Determine the [x, y] coordinate at the center of the cell enclosing the given text.  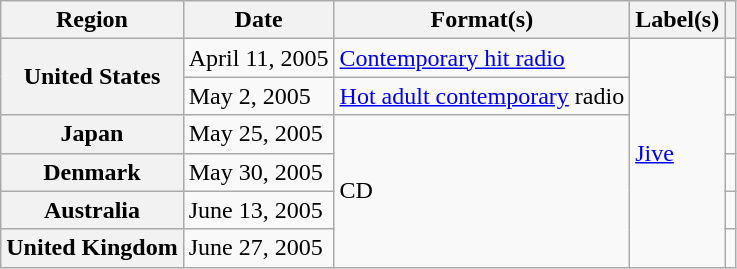
May 2, 2005 [258, 96]
Date [258, 20]
April 11, 2005 [258, 58]
June 27, 2005 [258, 248]
Denmark [92, 172]
June 13, 2005 [258, 210]
Label(s) [678, 20]
Region [92, 20]
Format(s) [482, 20]
May 30, 2005 [258, 172]
Contemporary hit radio [482, 58]
United Kingdom [92, 248]
United States [92, 77]
Hot adult contemporary radio [482, 96]
Japan [92, 134]
Jive [678, 153]
May 25, 2005 [258, 134]
CD [482, 191]
Australia [92, 210]
